From the cell containing the given text, extract its center point as [X, Y] coordinate. 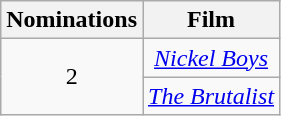
The Brutalist [210, 96]
Nominations [72, 20]
2 [72, 77]
Nickel Boys [210, 58]
Film [210, 20]
